From the cell containing the given text, extract its center point as (X, Y) coordinate. 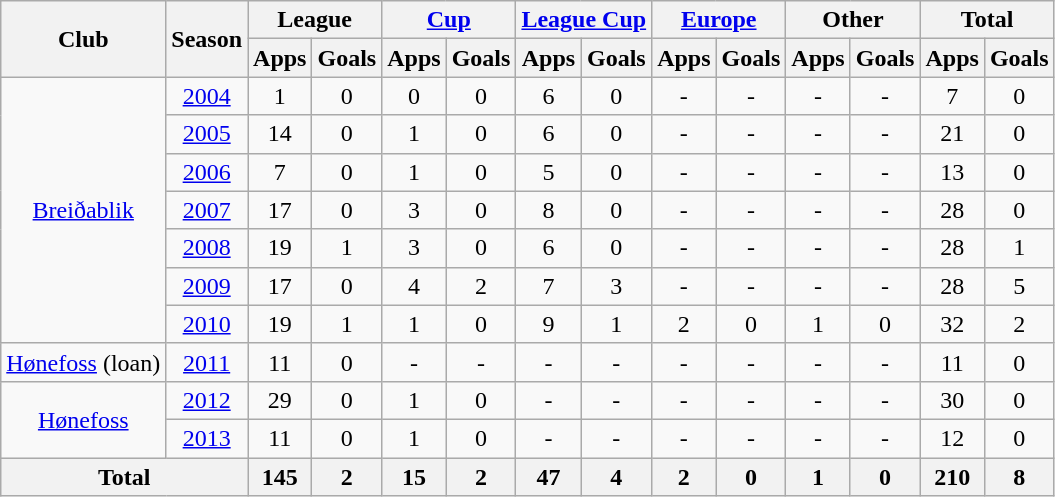
2007 (207, 210)
12 (952, 438)
9 (548, 324)
2005 (207, 134)
Other (853, 20)
30 (952, 400)
2010 (207, 324)
Breiðablik (84, 210)
14 (280, 134)
15 (414, 477)
32 (952, 324)
Europe (719, 20)
League Cup (584, 20)
29 (280, 400)
210 (952, 477)
Season (207, 39)
47 (548, 477)
2012 (207, 400)
Hønefoss (84, 419)
2009 (207, 286)
2013 (207, 438)
145 (280, 477)
2008 (207, 248)
2004 (207, 96)
League (315, 20)
Club (84, 39)
2006 (207, 172)
Hønefoss (loan) (84, 362)
Cup (449, 20)
13 (952, 172)
2011 (207, 362)
21 (952, 134)
